Extract the [x, y] coordinate from the center of the cell holding the provided text.  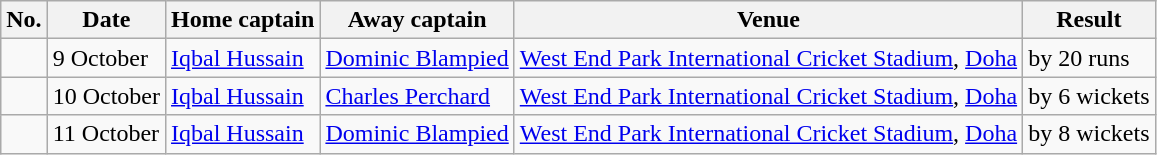
by 8 wickets [1089, 134]
Date [106, 20]
by 20 runs [1089, 58]
Venue [768, 20]
No. [24, 20]
Charles Perchard [417, 96]
9 October [106, 58]
10 October [106, 96]
Result [1089, 20]
by 6 wickets [1089, 96]
11 October [106, 134]
Home captain [243, 20]
Away captain [417, 20]
